For the text-containing cell, return its midpoint in [X, Y] coordinate format. 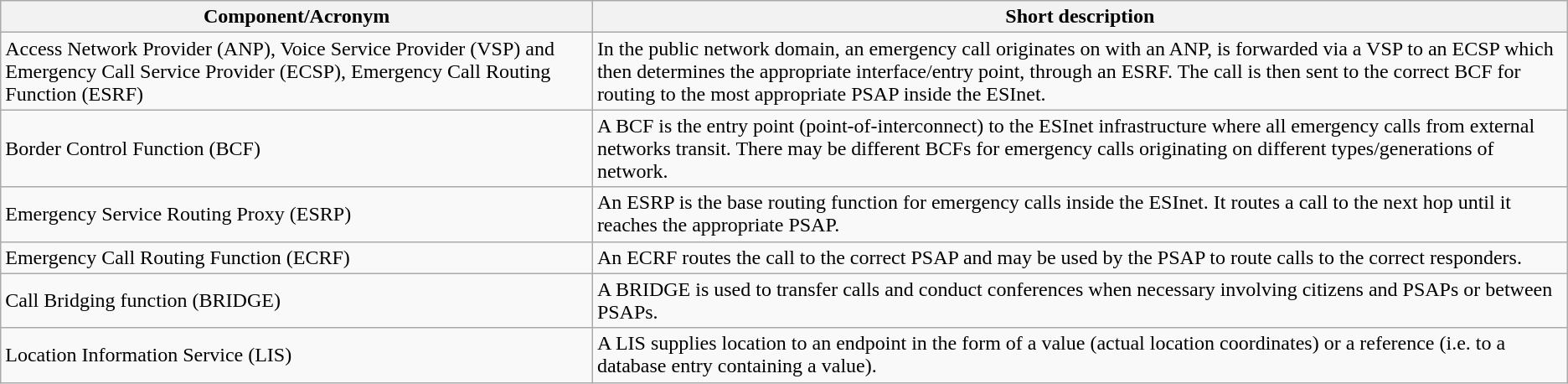
Border Control Function (BCF) [297, 148]
Access Network Provider (ANP), Voice Service Provider (VSP) and Emergency Call Service Provider (ECSP), Emergency Call Routing Function (ESRF) [297, 71]
Call Bridging function (BRIDGE) [297, 300]
Location Information Service (LIS) [297, 355]
Short description [1080, 17]
A BRIDGE is used to transfer calls and conduct conferences when necessary involving citizens and PSAPs or between PSAPs. [1080, 300]
Emergency Service Routing Proxy (ESRP) [297, 215]
An ESRP is the base routing function for emergency calls inside the ESInet. It routes a call to the next hop until it reaches the appropriate PSAP. [1080, 215]
An ECRF routes the call to the correct PSAP and may be used by the PSAP to route calls to the correct responders. [1080, 257]
Component/Acronym [297, 17]
Emergency Call Routing Function (ECRF) [297, 257]
